Find where the given text appears and provide that cell's center as (x, y) coordinate. 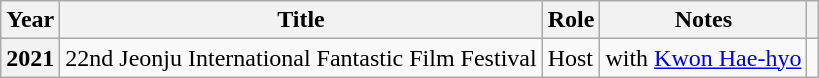
2021 (30, 58)
Year (30, 20)
Role (571, 20)
Notes (704, 20)
with Kwon Hae-hyo (704, 58)
Title (301, 20)
22nd Jeonju International Fantastic Film Festival (301, 58)
Host (571, 58)
